Determine the (X, Y) coordinate at the center of the cell enclosing the given text.  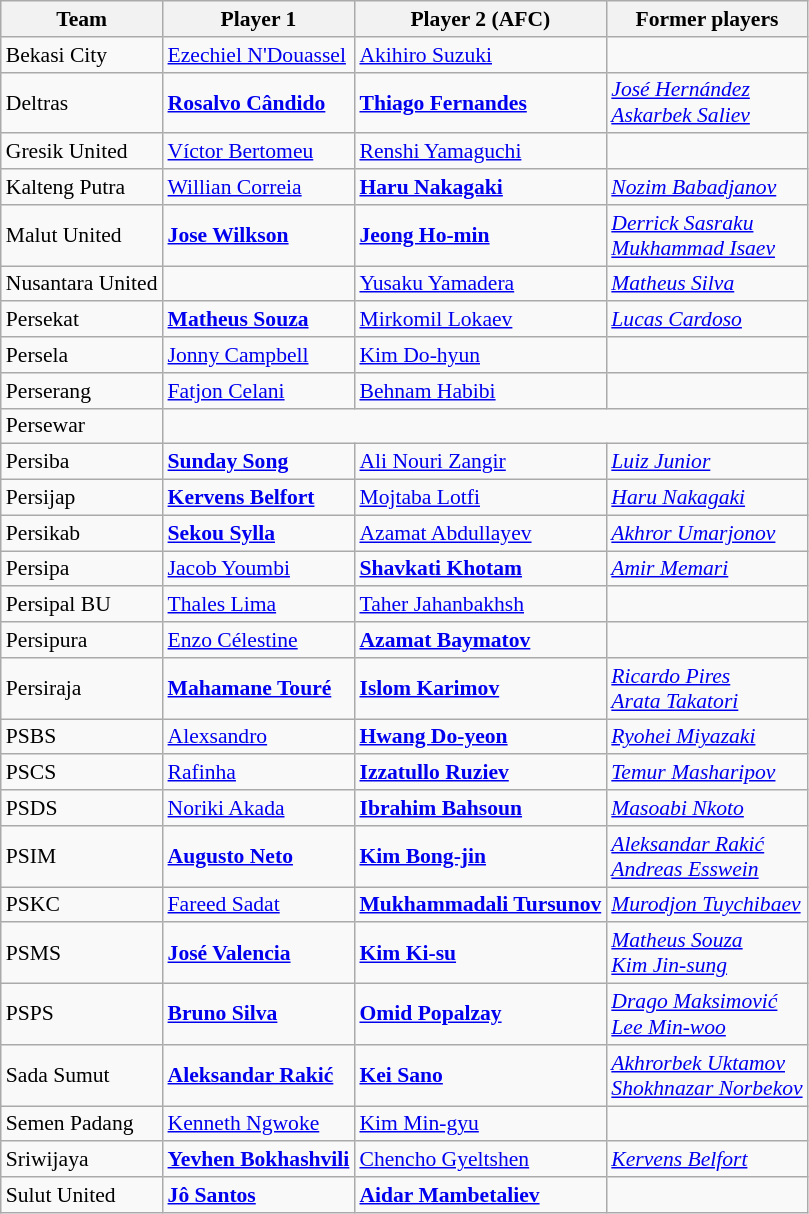
Persipal BU (82, 605)
Drago Maksimović Lee Min-woo (706, 1014)
Persikab (82, 533)
Matheus Souza (259, 320)
Izzatullo Ruziev (480, 773)
Persipa (82, 569)
Sekou Sylla (259, 533)
Nozim Babadjanov (706, 187)
Alexsandro (259, 737)
Kei Sano (480, 1076)
Ricardo Pires Arata Takatori (706, 688)
Bekasi City (82, 55)
Persela (82, 355)
Jeong Ho-min (480, 236)
Omid Popalzay (480, 1014)
PSKC (82, 905)
Kalteng Putra (82, 187)
Kim Min-gyu (480, 1124)
Enzo Célestine (259, 640)
Akhrorbek Uktamov Shokhnazar Norbekov (706, 1076)
Shavkati Khotam (480, 569)
Sada Sumut (82, 1076)
Mirkomil Lokaev (480, 320)
Kenneth Ngwoke (259, 1124)
Amir Memari (706, 569)
Gresik United (82, 152)
Player 1 (259, 19)
Murodjon Tuychibaev (706, 905)
Jô Santos (259, 1195)
Player 2 (AFC) (480, 19)
Ryohei Miyazaki (706, 737)
Aidar Mambetaliev (480, 1195)
Former players (706, 19)
Sulut United (82, 1195)
Mahamane Touré (259, 688)
Matheus Silva (706, 284)
Matheus Souza Kim Jin-sung (706, 954)
Nusantara United (82, 284)
Augusto Neto (259, 856)
Perserang (82, 391)
Ezechiel N'Douassel (259, 55)
Jacob Youmbi (259, 569)
Akhror Umarjonov (706, 533)
Hwang Do-yeon (480, 737)
Kim Bong-jin (480, 856)
Kim Do-hyun (480, 355)
Ibrahim Bahsoun (480, 808)
Deltras (82, 102)
Yevhen Bokhashvili (259, 1160)
Chencho Gyeltshen (480, 1160)
Jonny Campbell (259, 355)
Malut United (82, 236)
Aleksandar Rakić (259, 1076)
Azamat Abdullayev (480, 533)
Fareed Sadat (259, 905)
José Hernández Askarbek Saliev (706, 102)
PSMS (82, 954)
Luiz Junior (706, 462)
PSBS (82, 737)
Persiba (82, 462)
PSDS (82, 808)
Aleksandar Rakić Andreas Esswein (706, 856)
Rosalvo Cândido (259, 102)
Persekat (82, 320)
Sriwijaya (82, 1160)
PSIM (82, 856)
Azamat Baymatov (480, 640)
PSPS (82, 1014)
Fatjon Celani (259, 391)
Team (82, 19)
Persijap (82, 498)
Taher Jahanbakhsh (480, 605)
Persipura (82, 640)
Mukhammadali Tursunov (480, 905)
Willian Correia (259, 187)
Kim Ki-su (480, 954)
Persiraja (82, 688)
Yusaku Yamadera (480, 284)
Rafinha (259, 773)
Behnam Habibi (480, 391)
Sunday Song (259, 462)
Mojtaba Lotfi (480, 498)
Lucas Cardoso (706, 320)
Renshi Yamaguchi (480, 152)
PSCS (82, 773)
Jose Wilkson (259, 236)
Thales Lima (259, 605)
Akihiro Suzuki (480, 55)
Temur Masharipov (706, 773)
Bruno Silva (259, 1014)
Masoabi Nkoto (706, 808)
José Valencia (259, 954)
Ali Nouri Zangir (480, 462)
Noriki Akada (259, 808)
Islom Karimov (480, 688)
Persewar (82, 426)
Semen Padang (82, 1124)
Derrick Sasraku Mukhammad Isaev (706, 236)
Víctor Bertomeu (259, 152)
Thiago Fernandes (480, 102)
